For the text-containing cell, return its midpoint in (x, y) coordinate format. 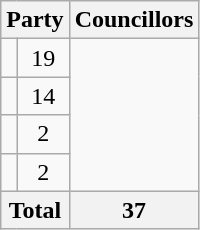
19 (43, 58)
Total (35, 210)
Party (35, 20)
Councillors (134, 20)
37 (134, 210)
14 (43, 96)
